For the text-containing cell, return its midpoint in [x, y] coordinate format. 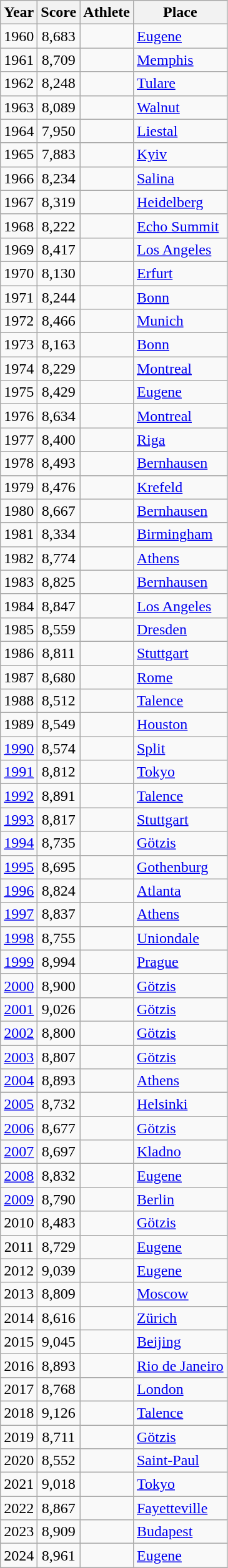
8,824 [59, 891]
8,466 [59, 321]
Moscow [180, 1294]
8,867 [59, 1508]
Kladno [180, 1152]
1972 [19, 321]
8,334 [59, 535]
8,697 [59, 1152]
1969 [19, 249]
2022 [19, 1508]
2012 [19, 1270]
9,045 [59, 1342]
8,812 [59, 772]
Salina [180, 178]
8,732 [59, 1105]
1989 [19, 725]
Fayetteville [180, 1508]
8,552 [59, 1461]
Prague [180, 962]
8,800 [59, 1033]
8,667 [59, 511]
8,735 [59, 843]
2023 [19, 1532]
Memphis [180, 60]
8,961 [59, 1556]
Berlin [180, 1199]
1998 [19, 938]
Rome [180, 677]
1981 [19, 535]
Kyiv [180, 155]
2009 [19, 1199]
Dresden [180, 629]
1986 [19, 653]
Athlete [107, 12]
9,018 [59, 1484]
2014 [19, 1318]
Liestal [180, 131]
8,807 [59, 1057]
London [180, 1389]
1962 [19, 84]
1982 [19, 558]
2016 [19, 1365]
1976 [19, 416]
2002 [19, 1033]
8,711 [59, 1436]
1997 [19, 914]
1992 [19, 796]
8,244 [59, 298]
8,994 [59, 962]
1995 [19, 867]
2006 [19, 1128]
8,825 [59, 582]
Zürich [180, 1318]
8,811 [59, 653]
8,163 [59, 345]
8,248 [59, 84]
7,883 [59, 155]
Saint-Paul [180, 1461]
8,677 [59, 1128]
8,574 [59, 748]
8,817 [59, 820]
1988 [19, 701]
1990 [19, 748]
2017 [19, 1389]
1963 [19, 107]
2007 [19, 1152]
Echo Summit [180, 226]
1961 [19, 60]
9,026 [59, 1009]
8,680 [59, 677]
1991 [19, 772]
8,130 [59, 273]
1964 [19, 131]
2004 [19, 1081]
2018 [19, 1413]
Walnut [180, 107]
1977 [19, 440]
8,695 [59, 867]
8,616 [59, 1318]
1983 [19, 582]
1993 [19, 820]
8,768 [59, 1389]
8,234 [59, 178]
8,832 [59, 1176]
9,126 [59, 1413]
8,809 [59, 1294]
Gothenburg [180, 867]
8,493 [59, 463]
8,709 [59, 60]
2001 [19, 1009]
8,774 [59, 558]
Riga [180, 440]
8,900 [59, 985]
1996 [19, 891]
1960 [19, 36]
1984 [19, 606]
8,683 [59, 36]
8,729 [59, 1247]
Houston [180, 725]
1980 [19, 511]
2005 [19, 1105]
1970 [19, 273]
Birmingham [180, 535]
Helsinki [180, 1105]
7,950 [59, 131]
8,089 [59, 107]
8,512 [59, 701]
Place [180, 12]
1978 [19, 463]
Krefeld [180, 487]
Munich [180, 321]
Score [59, 12]
1965 [19, 155]
1987 [19, 677]
Rio de Janeiro [180, 1365]
2019 [19, 1436]
Uniondale [180, 938]
1979 [19, 487]
1994 [19, 843]
8,755 [59, 938]
8,319 [59, 202]
9,039 [59, 1270]
Erfurt [180, 273]
8,847 [59, 606]
8,417 [59, 249]
8,476 [59, 487]
2003 [19, 1057]
1985 [19, 629]
2010 [19, 1223]
1975 [19, 392]
8,634 [59, 416]
8,549 [59, 725]
2015 [19, 1342]
1974 [19, 369]
Split [180, 748]
8,790 [59, 1199]
1966 [19, 178]
Atlanta [180, 891]
2011 [19, 1247]
Budapest [180, 1532]
2008 [19, 1176]
1971 [19, 298]
1968 [19, 226]
8,483 [59, 1223]
Heidelberg [180, 202]
2000 [19, 985]
2013 [19, 1294]
8,222 [59, 226]
2021 [19, 1484]
Year [19, 12]
Beijing [180, 1342]
8,837 [59, 914]
1973 [19, 345]
8,400 [59, 440]
8,229 [59, 369]
8,429 [59, 392]
1999 [19, 962]
2024 [19, 1556]
8,559 [59, 629]
Tulare [180, 84]
8,909 [59, 1532]
1967 [19, 202]
8,891 [59, 796]
2020 [19, 1461]
